Scan for the cell matching the given text and deliver its (X, Y) coordinate at center. 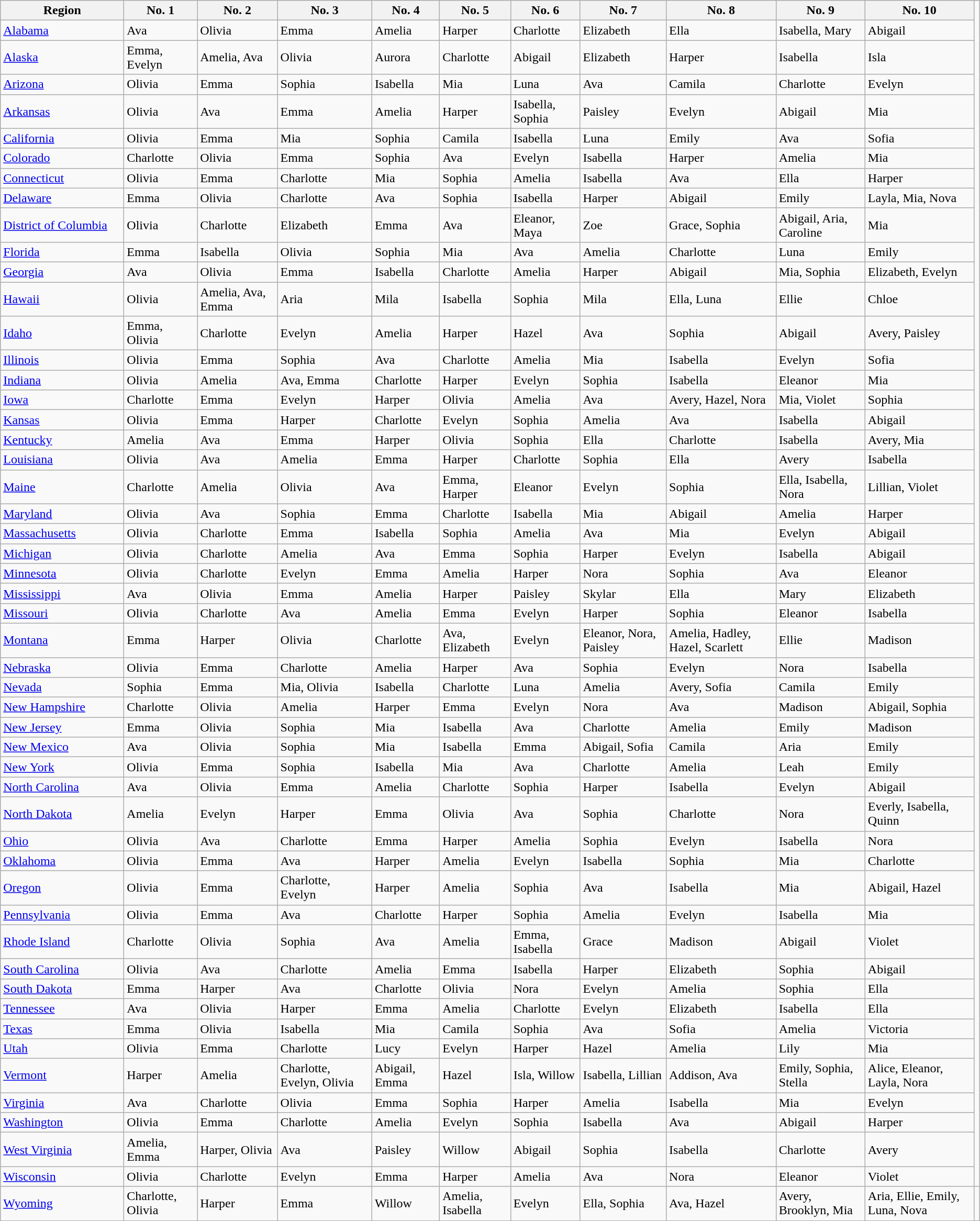
Grace, Sophia (721, 225)
Amelia, Ava (238, 58)
Mary (820, 593)
Mia, Olivia (325, 687)
Grace (623, 941)
Everly, Isabella, Quinn (919, 814)
Aria, Ellie, Emily, Luna, Nova (919, 1203)
Emily, Sophia, Stella (820, 1075)
Virginia (62, 1103)
New Mexico (62, 747)
Colorado (62, 158)
Avery, Hazel, Nora (721, 400)
Emma, Harper (475, 487)
Ella, Sophia (623, 1203)
Indiana (62, 380)
Oregon (62, 888)
Abigail, Emma (405, 1075)
No. 1 (161, 10)
Oklahoma (62, 861)
Isabella, Lillian (623, 1075)
Isabella, Sophia (545, 111)
Eleanor, Maya (545, 225)
Missouri (62, 613)
Ella, Isabella, Nora (820, 487)
Layla, Mia, Nova (919, 198)
Ava, Elizabeth (475, 640)
Alice, Eleanor, Layla, Nora (919, 1075)
South Dakota (62, 989)
Abigail, Aria, Caroline (820, 225)
Amelia, Emma (161, 1150)
No. 8 (721, 10)
Mia, Violet (820, 400)
No. 9 (820, 10)
Connecticut (62, 178)
Amelia, Ava, Emma (238, 298)
Avery, Sofia (721, 687)
Emma, Isabella (545, 941)
New Jersey (62, 727)
Isabella, Mary (820, 30)
Abigail, Hazel (919, 888)
Aurora (405, 58)
Iowa (62, 400)
Massachusetts (62, 534)
Vermont (62, 1075)
No. 3 (325, 10)
Avery, Brooklyn, Mia (820, 1203)
Florida (62, 252)
Lucy (405, 1049)
Wisconsin (62, 1176)
Eleanor, Nora, Paisley (623, 640)
New York (62, 767)
Arizona (62, 84)
New Hampshire (62, 707)
Ella, Luna (721, 298)
Elizabeth, Evelyn (919, 272)
Abigail, Sofia (623, 747)
No. 4 (405, 10)
Ava, Emma (325, 380)
Arkansas (62, 111)
Avery, Paisley (919, 333)
Pennsylvania (62, 915)
Washington (62, 1123)
Louisiana (62, 460)
Georgia (62, 272)
Rhode Island (62, 941)
Chloe (919, 298)
Emma, Evelyn (161, 58)
Nebraska (62, 668)
Kentucky (62, 440)
Avery, Mia (919, 440)
Zoe (623, 225)
Nevada (62, 687)
Region (62, 10)
Maryland (62, 514)
Isla (919, 58)
Amelia, Hadley, Hazel, Scarlett (721, 640)
Charlotte, Evelyn, Olivia (325, 1075)
Lily (820, 1049)
No. 2 (238, 10)
District of Columbia (62, 225)
Leah (820, 767)
Ava, Hazel (721, 1203)
Montana (62, 640)
Victoria (919, 1029)
Illinois (62, 360)
Mississippi (62, 593)
Wyoming (62, 1203)
Harper, Olivia (238, 1150)
Mia, Sophia (820, 272)
Texas (62, 1029)
Delaware (62, 198)
No. 7 (623, 10)
Michigan (62, 553)
Lillian, Violet (919, 487)
No. 6 (545, 10)
Skylar (623, 593)
Amelia, Isabella (475, 1203)
Ohio (62, 841)
Alabama (62, 30)
Charlotte, Evelyn (325, 888)
Kansas (62, 420)
North Carolina (62, 787)
Alaska (62, 58)
Hawaii (62, 298)
Tennessee (62, 1008)
West Virginia (62, 1150)
No. 5 (475, 10)
Emma, Olivia (161, 333)
Charlotte, Olivia (161, 1203)
Isla, Willow (545, 1075)
North Dakota (62, 814)
Minnesota (62, 573)
Addison, Ava (721, 1075)
No. 10 (919, 10)
Utah (62, 1049)
Idaho (62, 333)
South Carolina (62, 969)
Abigail, Sophia (919, 707)
Maine (62, 487)
California (62, 138)
